Locate the cell with the specified text and output its (x, y) center coordinate. 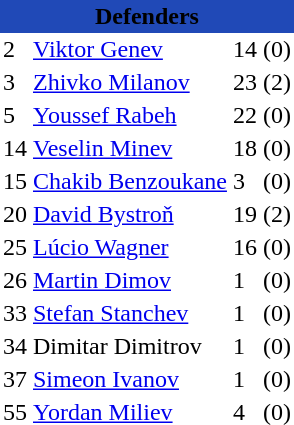
Dimitar Dimitrov (130, 346)
26 (15, 280)
Martin Dimov (130, 280)
16 (245, 248)
Viktor Genev (130, 50)
Youssef Rabeh (130, 116)
Simeon Ivanov (130, 380)
Defenders (147, 16)
33 (15, 314)
Stefan Stanchev (130, 314)
Veselin Minev (130, 148)
34 (15, 346)
20 (15, 214)
Chakib Benzoukane (130, 182)
22 (245, 116)
Zhivko Milanov (130, 82)
23 (245, 82)
5 (15, 116)
David Bystroň (130, 214)
37 (15, 380)
18 (245, 148)
15 (15, 182)
2 (15, 50)
Lúcio Wagner (130, 248)
25 (15, 248)
19 (245, 214)
